Provide the [x, y] coordinate of the cell's center where the given text is located.  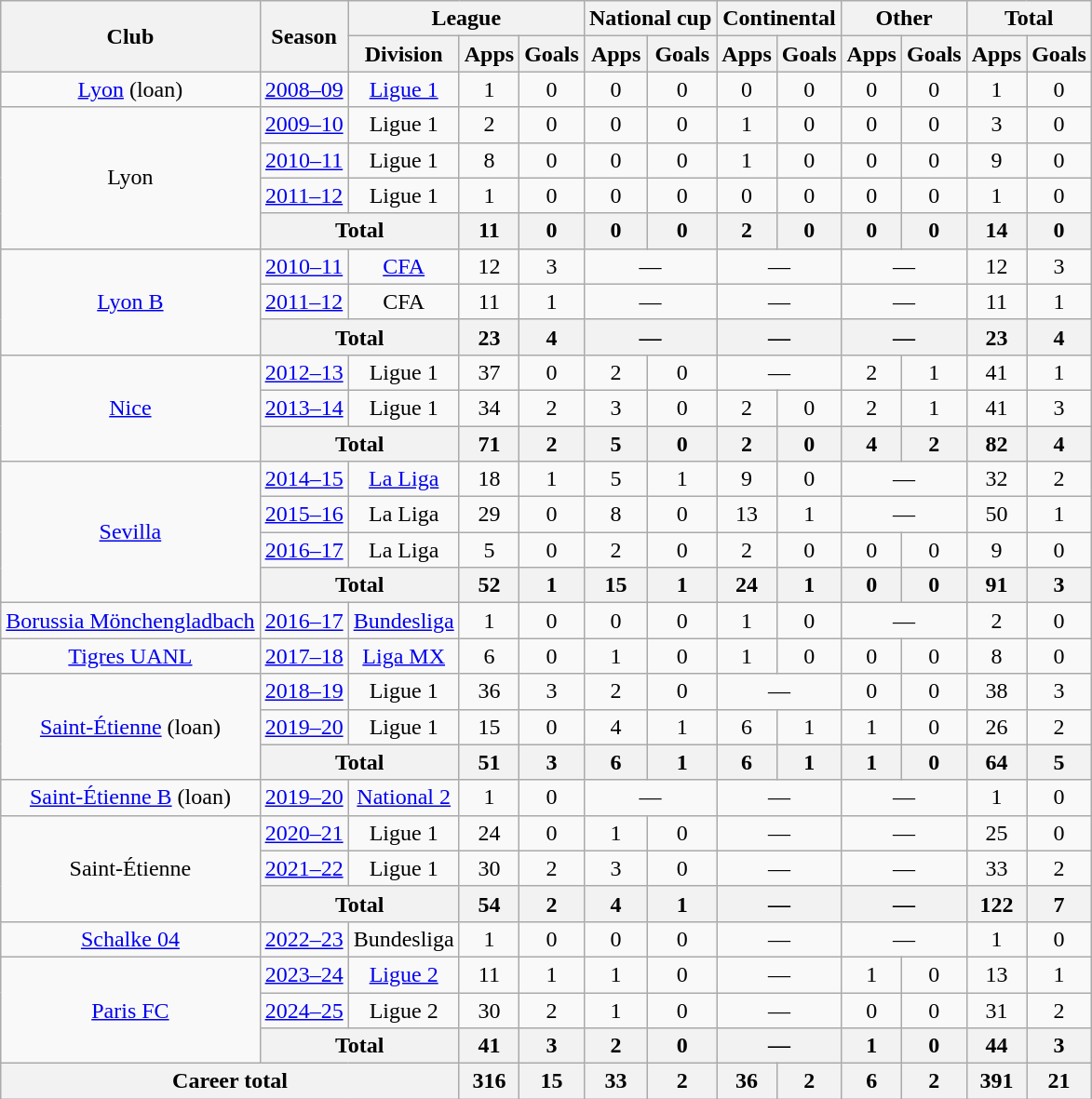
National 2 [404, 797]
38 [996, 691]
52 [489, 585]
2023–24 [303, 974]
Lyon (loan) [130, 89]
Career total [230, 1081]
50 [996, 515]
54 [489, 904]
National cup [650, 19]
2009–10 [303, 125]
Continental [779, 19]
Saint-Étienne [130, 868]
Division [404, 54]
2014–15 [303, 479]
Nice [130, 408]
2017–18 [303, 656]
League [465, 19]
44 [996, 1046]
29 [489, 515]
51 [489, 762]
2021–22 [303, 868]
64 [996, 762]
71 [489, 444]
Tigres UANL [130, 656]
Other [904, 19]
2008–09 [303, 89]
Lyon [130, 178]
2024–25 [303, 1010]
2022–23 [303, 939]
25 [996, 833]
21 [1059, 1081]
31 [996, 1010]
391 [996, 1081]
Liga MX [404, 656]
Saint-Étienne B (loan) [130, 797]
34 [489, 408]
14 [996, 231]
122 [996, 904]
Lyon B [130, 302]
Saint-Étienne (loan) [130, 727]
Schalke 04 [130, 939]
37 [489, 372]
316 [489, 1081]
Paris FC [130, 1010]
Club [130, 36]
82 [996, 444]
18 [489, 479]
32 [996, 479]
2018–19 [303, 691]
91 [996, 585]
Season [303, 36]
2020–21 [303, 833]
26 [996, 727]
2015–16 [303, 515]
7 [1059, 904]
Borussia Mönchengladbach [130, 621]
2013–14 [303, 408]
Sevilla [130, 532]
2012–13 [303, 372]
